For the text-containing cell, return its midpoint in (x, y) coordinate format. 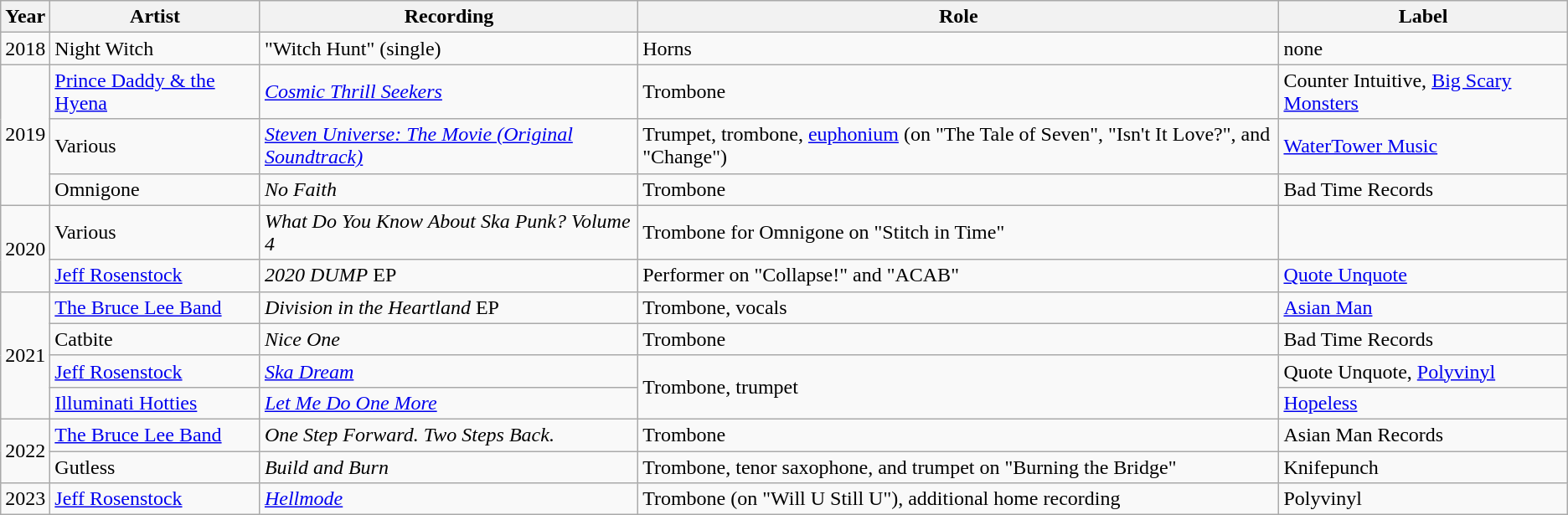
Quote Unquote (1423, 276)
Hellmode (449, 499)
Artist (156, 17)
2023 (25, 499)
Let Me Do One More (449, 403)
Recording (449, 17)
Hopeless (1423, 403)
Ska Dream (449, 371)
Omnigone (156, 189)
Trombone, trumpet (958, 387)
No Faith (449, 189)
Trombone, vocals (958, 307)
Illuminati Hotties (156, 403)
none (1423, 49)
Trombone (on "Will U Still U"), additional home recording (958, 499)
Year (25, 17)
"Witch Hunt" (single) (449, 49)
Performer on "Collapse!" and "ACAB" (958, 276)
2019 (25, 135)
2020 DUMP EP (449, 276)
Gutless (156, 466)
Division in the Heartland EP (449, 307)
Horns (958, 49)
Trombone for Omnigone on "Stitch in Time" (958, 233)
Trumpet, trombone, euphonium (on "The Tale of Seven", "Isn't It Love?", and "Change") (958, 146)
Quote Unquote, Polyvinyl (1423, 371)
Label (1423, 17)
Catbite (156, 339)
Role (958, 17)
Cosmic Thrill Seekers (449, 92)
WaterTower Music (1423, 146)
Steven Universe: The Movie (Original Soundtrack) (449, 146)
Trombone, tenor saxophone, and trumpet on "Burning the Bridge" (958, 466)
Prince Daddy & the Hyena (156, 92)
Night Witch (156, 49)
Build and Burn (449, 466)
2021 (25, 355)
What Do You Know About Ska Punk? Volume 4 (449, 233)
Counter Intuitive, Big Scary Monsters (1423, 92)
Asian Man Records (1423, 435)
Knifepunch (1423, 466)
2018 (25, 49)
Nice One (449, 339)
Asian Man (1423, 307)
One Step Forward. Two Steps Back. (449, 435)
Polyvinyl (1423, 499)
2022 (25, 451)
2020 (25, 248)
